Search for the cell housing the specified text and yield its (X, Y) center coordinate. 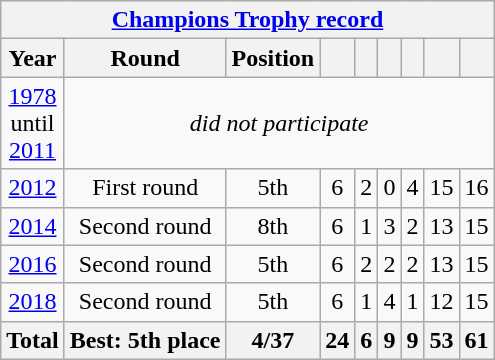
First round (145, 188)
61 (476, 340)
Year (33, 58)
2014 (33, 226)
12 (442, 302)
8th (273, 226)
Round (145, 58)
4/37 (273, 340)
53 (442, 340)
Position (273, 58)
2016 (33, 264)
Total (33, 340)
1978until 2011 (33, 123)
did not participate (279, 123)
Best: 5th place (145, 340)
2018 (33, 302)
16 (476, 188)
24 (338, 340)
0 (390, 188)
3 (390, 226)
2012 (33, 188)
Champions Trophy record (248, 20)
